Extract the (X, Y) coordinate from the center of the cell holding the provided text.  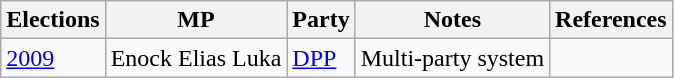
Enock Elias Luka (196, 58)
Notes (452, 20)
References (612, 20)
MP (196, 20)
Party (321, 20)
DPP (321, 58)
2009 (53, 58)
Elections (53, 20)
Multi-party system (452, 58)
